Detect which cell encompasses the target text, then output its [X, Y] center coordinate. 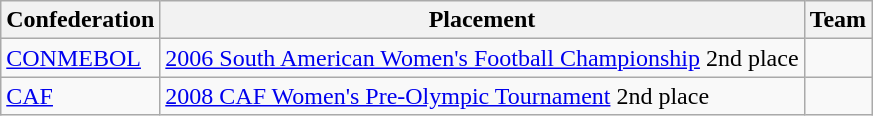
2006 South American Women's Football Championship 2nd place [482, 58]
Team [838, 20]
CONMEBOL [80, 58]
Confederation [80, 20]
2008 CAF Women's Pre-Olympic Tournament 2nd place [482, 96]
Placement [482, 20]
CAF [80, 96]
